For the text-containing cell, return its midpoint in [x, y] coordinate format. 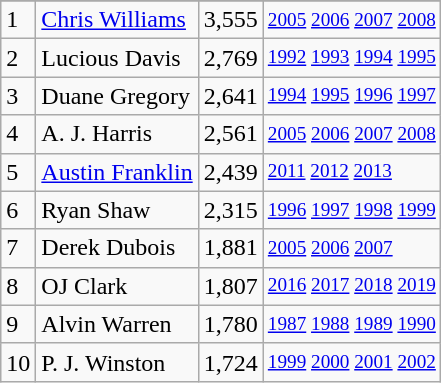
Lucious Davis [117, 58]
2,439 [230, 172]
2005 2006 2007 [352, 248]
9 [18, 324]
6 [18, 210]
2 [18, 58]
3,555 [230, 20]
3 [18, 96]
7 [18, 248]
P. J. Winston [117, 362]
Derek Dubois [117, 248]
1,780 [230, 324]
2016 2017 2018 2019 [352, 286]
1996 1997 1998 1999 [352, 210]
Ryan Shaw [117, 210]
8 [18, 286]
2,769 [230, 58]
1992 1993 1994 1995 [352, 58]
1987 1988 1989 1990 [352, 324]
Duane Gregory [117, 96]
A. J. Harris [117, 134]
Chris Williams [117, 20]
2,315 [230, 210]
Austin Franklin [117, 172]
1,724 [230, 362]
1994 1995 1996 1997 [352, 96]
OJ Clark [117, 286]
1,881 [230, 248]
Alvin Warren [117, 324]
4 [18, 134]
1999 2000 2001 2002 [352, 362]
2,561 [230, 134]
1 [18, 20]
2,641 [230, 96]
5 [18, 172]
1,807 [230, 286]
10 [18, 362]
2011 2012 2013 [352, 172]
